Provide the [X, Y] coordinate of the cell's center where the given text is located.  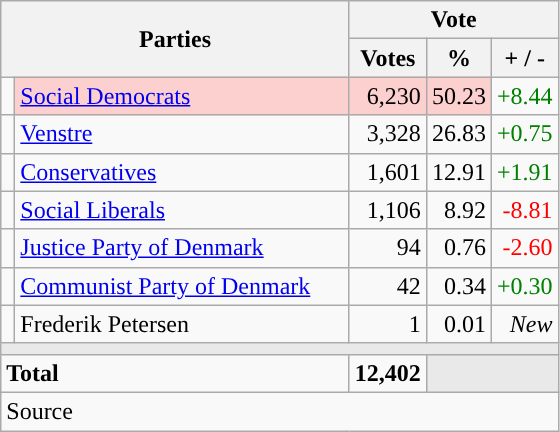
+0.75 [524, 134]
Source [280, 411]
Social Liberals [182, 210]
Parties [176, 39]
Frederik Petersen [182, 324]
+0.30 [524, 286]
Total [176, 373]
0.34 [458, 286]
Vote [454, 20]
6,230 [388, 96]
8.92 [458, 210]
0.01 [458, 324]
1 [388, 324]
3,328 [388, 134]
+1.91 [524, 172]
0.76 [458, 248]
+8.44 [524, 96]
Venstre [182, 134]
Social Democrats [182, 96]
1,601 [388, 172]
50.23 [458, 96]
Conservatives [182, 172]
42 [388, 286]
12,402 [388, 373]
-8.81 [524, 210]
Justice Party of Denmark [182, 248]
1,106 [388, 210]
New [524, 324]
Votes [388, 58]
26.83 [458, 134]
+ / - [524, 58]
94 [388, 248]
12.91 [458, 172]
% [458, 58]
Communist Party of Denmark [182, 286]
-2.60 [524, 248]
